Output the (x, y) coordinate of the center of the cell containing the given text.  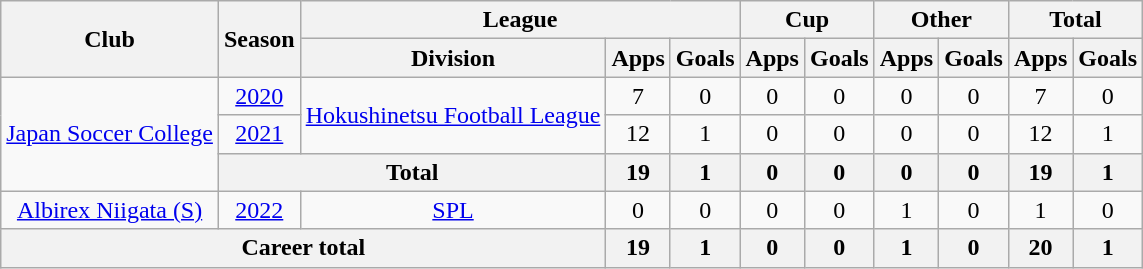
Cup (807, 20)
Division (453, 58)
Hokushinetsu Football League (453, 115)
20 (1040, 248)
2021 (259, 134)
League (520, 20)
SPL (453, 210)
2020 (259, 96)
2022 (259, 210)
Club (110, 39)
Other (941, 20)
Career total (304, 248)
Japan Soccer College (110, 134)
Season (259, 39)
Albirex Niigata (S) (110, 210)
